Scan for the cell matching the given text and deliver its (x, y) coordinate at center. 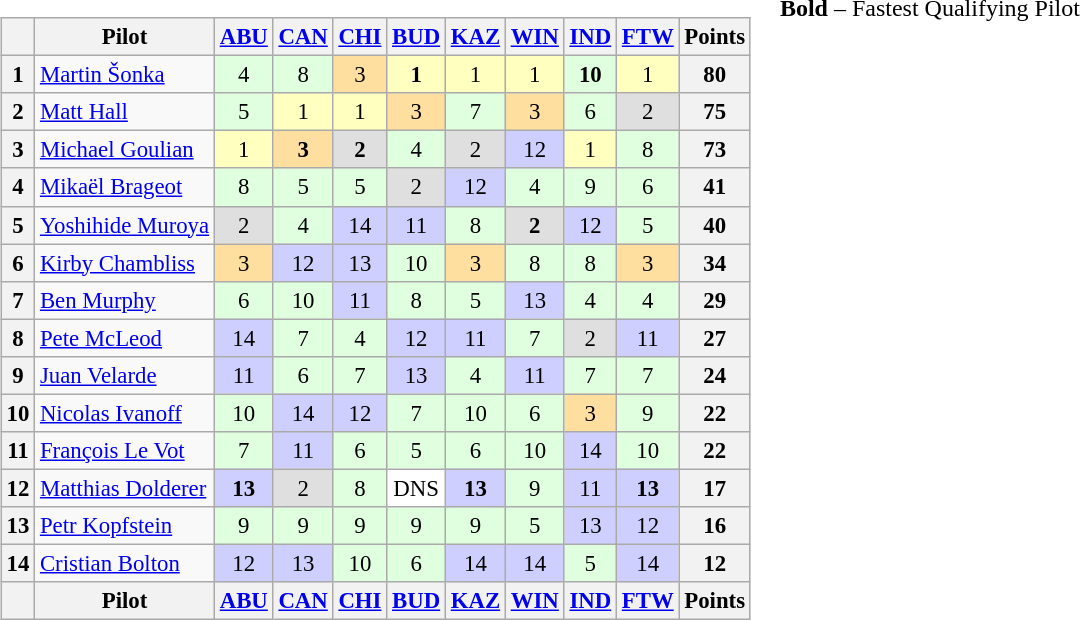
Petr Kopfstein (125, 526)
Kirby Chambliss (125, 263)
80 (714, 75)
Pete McLeod (125, 338)
34 (714, 263)
Matt Hall (125, 112)
17 (714, 488)
24 (714, 375)
François Le Vot (125, 451)
73 (714, 150)
16 (714, 526)
Matthias Dolderer (125, 488)
Mikaël Brageot (125, 187)
41 (714, 187)
Juan Velarde (125, 375)
40 (714, 225)
29 (714, 300)
Ben Murphy (125, 300)
Cristian Bolton (125, 563)
Michael Goulian (125, 150)
DNS (416, 488)
Yoshihide Muroya (125, 225)
75 (714, 112)
Martin Šonka (125, 75)
Nicolas Ivanoff (125, 413)
27 (714, 338)
